From the cell containing the given text, extract its center point as [x, y] coordinate. 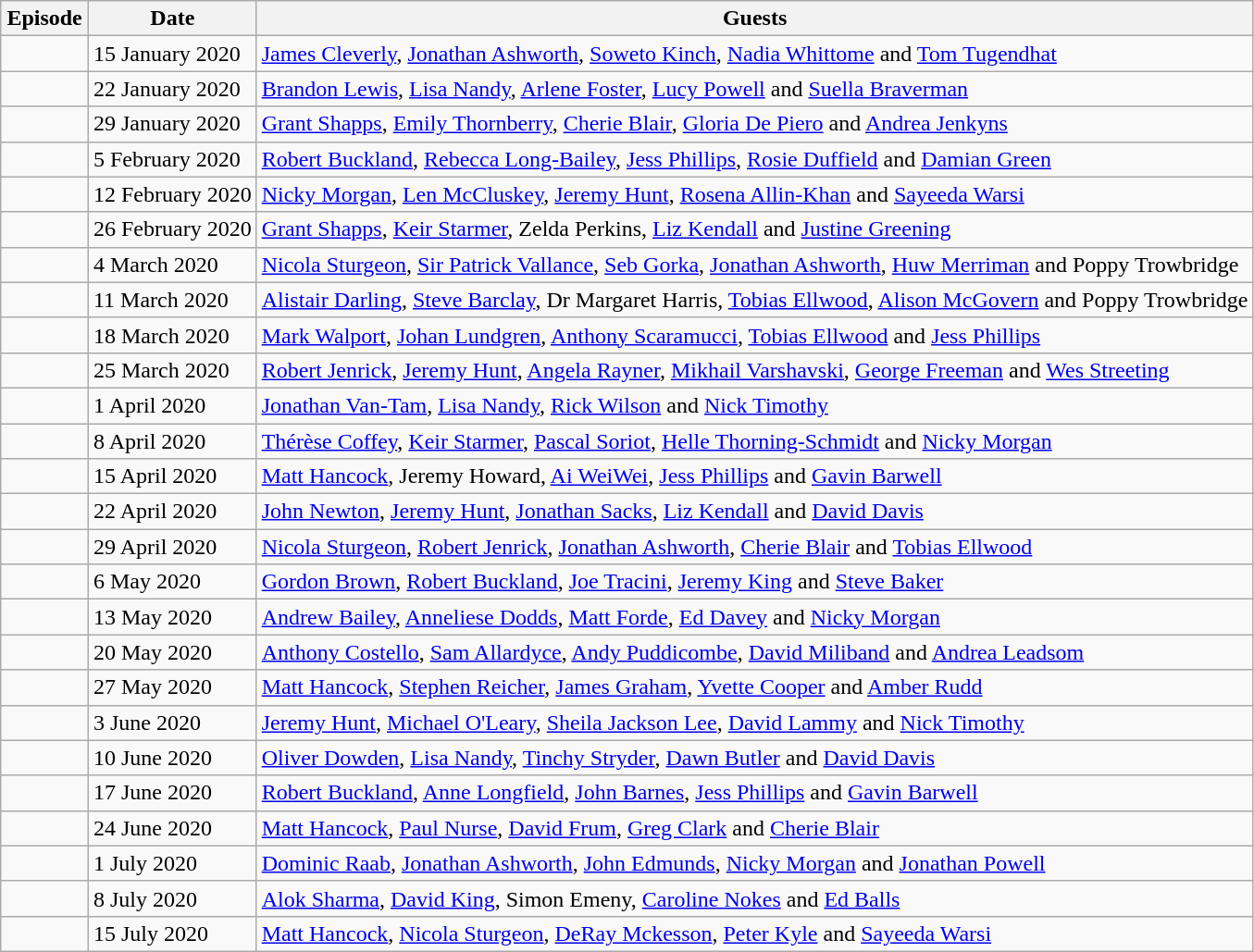
Grant Shapps, Emily Thornberry, Cherie Blair, Gloria De Piero and Andrea Jenkyns [755, 124]
John Newton, Jeremy Hunt, Jonathan Sacks, Liz Kendall and David Davis [755, 512]
Matt Hancock, Nicola Sturgeon, DeRay Mckesson, Peter Kyle and Sayeeda Warsi [755, 933]
Guests [755, 19]
17 June 2020 [172, 793]
5 February 2020 [172, 159]
11 March 2020 [172, 300]
Jeremy Hunt, Michael O'Leary, Sheila Jackson Lee, David Lammy and Nick Timothy [755, 723]
15 January 2020 [172, 54]
18 March 2020 [172, 335]
Jonathan Van-Tam, Lisa Nandy, Rick Wilson and Nick Timothy [755, 405]
24 June 2020 [172, 828]
Robert Buckland, Rebecca Long-Bailey, Jess Phillips, Rosie Duffield and Damian Green [755, 159]
Alok Sharma, David King, Simon Emeny, Caroline Nokes and Ed Balls [755, 898]
15 April 2020 [172, 476]
15 July 2020 [172, 933]
4 March 2020 [172, 265]
Nicola Sturgeon, Robert Jenrick, Jonathan Ashworth, Cherie Blair and Tobias Ellwood [755, 547]
20 May 2020 [172, 652]
Matt Hancock, Stephen Reicher, James Graham, Yvette Cooper and Amber Rudd [755, 687]
Robert Jenrick, Jeremy Hunt, Angela Rayner, Mikhail Varshavski, George Freeman and Wes Streeting [755, 370]
Robert Buckland, Anne Longfield, John Barnes, Jess Phillips and Gavin Barwell [755, 793]
Matt Hancock, Paul Nurse, David Frum, Greg Clark and Cherie Blair [755, 828]
Matt Hancock, Jeremy Howard, Ai WeiWei, Jess Phillips and Gavin Barwell [755, 476]
Grant Shapps, Keir Starmer, Zelda Perkins, Liz Kendall and Justine Greening [755, 229]
29 January 2020 [172, 124]
10 June 2020 [172, 758]
25 March 2020 [172, 370]
Alistair Darling, Steve Barclay, Dr Margaret Harris, Tobias Ellwood, Alison McGovern and Poppy Trowbridge [755, 300]
29 April 2020 [172, 547]
James Cleverly, Jonathan Ashworth, Soweto Kinch, Nadia Whittome and Tom Tugendhat [755, 54]
Brandon Lewis, Lisa Nandy, Arlene Foster, Lucy Powell and Suella Braverman [755, 89]
Oliver Dowden, Lisa Nandy, Tinchy Stryder, Dawn Butler and David Davis [755, 758]
3 June 2020 [172, 723]
Date [172, 19]
Anthony Costello, Sam Allardyce, Andy Puddicombe, David Miliband and Andrea Leadsom [755, 652]
8 April 2020 [172, 441]
22 January 2020 [172, 89]
Andrew Bailey, Anneliese Dodds, Matt Forde, Ed Davey and Nicky Morgan [755, 617]
12 February 2020 [172, 194]
Gordon Brown, Robert Buckland, Joe Tracini, Jeremy King and Steve Baker [755, 582]
8 July 2020 [172, 898]
27 May 2020 [172, 687]
Mark Walport, Johan Lundgren, Anthony Scaramucci, Tobias Ellwood and Jess Phillips [755, 335]
13 May 2020 [172, 617]
Nicola Sturgeon, Sir Patrick Vallance, Seb Gorka, Jonathan Ashworth, Huw Merriman and Poppy Trowbridge [755, 265]
Thérèse Coffey, Keir Starmer, Pascal Soriot, Helle Thorning-Schmidt and Nicky Morgan [755, 441]
Nicky Morgan, Len McCluskey, Jeremy Hunt, Rosena Allin-Khan and Sayeeda Warsi [755, 194]
Dominic Raab, Jonathan Ashworth, John Edmunds, Nicky Morgan and Jonathan Powell [755, 863]
26 February 2020 [172, 229]
1 April 2020 [172, 405]
22 April 2020 [172, 512]
Episode [44, 19]
6 May 2020 [172, 582]
1 July 2020 [172, 863]
